Return (x, y) of the center of cell containing provided text 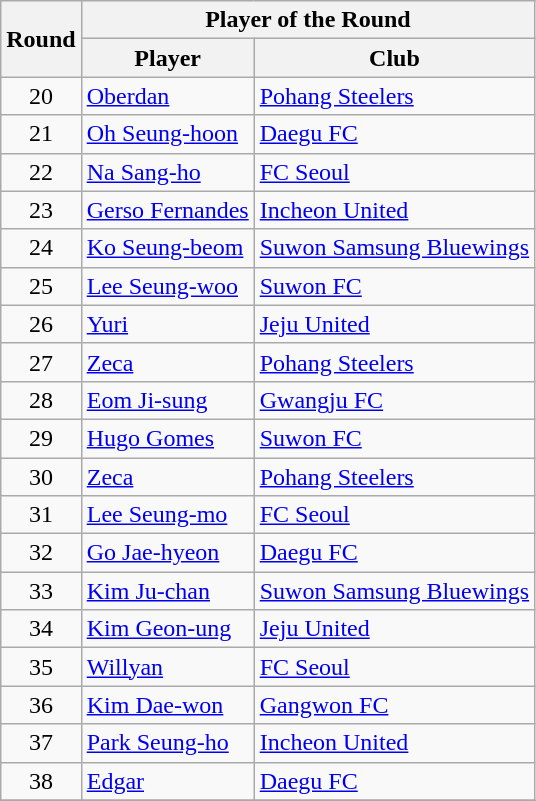
Player (168, 58)
Player of the Round (308, 20)
22 (41, 172)
Gerso Fernandes (168, 210)
20 (41, 96)
38 (41, 781)
Kim Dae-won (168, 705)
27 (41, 362)
29 (41, 438)
Kim Geon-ung (168, 629)
Willyan (168, 667)
21 (41, 134)
23 (41, 210)
26 (41, 324)
35 (41, 667)
Na Sang-ho (168, 172)
Hugo Gomes (168, 438)
28 (41, 400)
37 (41, 743)
Ko Seung-beom (168, 248)
24 (41, 248)
Park Seung-ho (168, 743)
34 (41, 629)
Lee Seung-mo (168, 515)
Kim Ju-chan (168, 591)
Lee Seung-woo (168, 286)
25 (41, 286)
Gangwon FC (394, 705)
Eom Ji-sung (168, 400)
Go Jae-hyeon (168, 553)
Oberdan (168, 96)
31 (41, 515)
32 (41, 553)
33 (41, 591)
Yuri (168, 324)
30 (41, 477)
Edgar (168, 781)
Round (41, 39)
36 (41, 705)
Oh Seung-hoon (168, 134)
Club (394, 58)
Gwangju FC (394, 400)
